Identify which cell holds the provided text, then report its [X, Y] central coordinate. 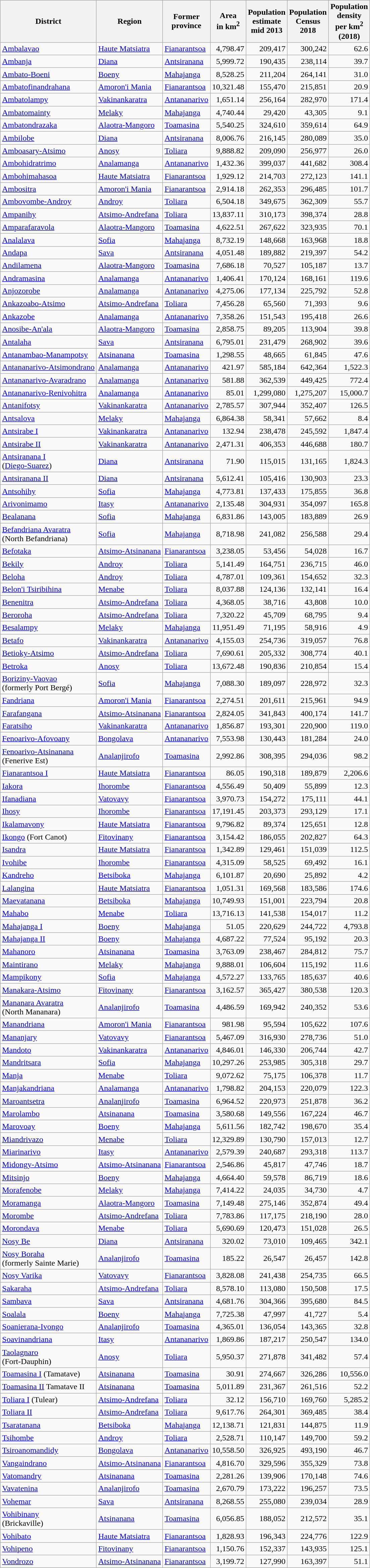
2,858.75 [228, 329]
241,438 [267, 1276]
Miandrivazo [48, 1139]
32.8 [349, 1327]
18.6 [349, 1178]
148,668 [267, 240]
220,900 [308, 726]
6,056.85 [228, 1518]
Fenoarivo-Afovoany [48, 739]
129,461 [267, 850]
Vohibato [48, 1536]
189,097 [267, 683]
10,321.48 [228, 87]
254,735 [308, 1276]
Mahajanga II [48, 939]
113,080 [267, 1288]
137,433 [267, 491]
36.2 [349, 1101]
Fenoarivo-Atsinanana(Fenerive Est) [48, 756]
228,972 [308, 683]
58,341 [267, 418]
126.5 [349, 406]
Ambatofinandrahana [48, 87]
Morondava [48, 1228]
143,005 [267, 517]
324,610 [267, 125]
149,556 [267, 1114]
240,352 [308, 1007]
26,547 [267, 1259]
326,286 [308, 1374]
28.0 [349, 1216]
224,776 [308, 1536]
119.6 [349, 278]
105,416 [267, 478]
241,082 [267, 534]
Mahajanga I [48, 926]
349,675 [267, 202]
28.9 [349, 1501]
61,845 [308, 355]
4,846.01 [228, 1050]
Morafenobe [48, 1190]
Mandoto [48, 1050]
Populationestimatemid 2013 [267, 21]
268,902 [308, 342]
169,568 [267, 888]
38,716 [267, 602]
Ampanihy [48, 214]
1,406.41 [228, 278]
Antsalova [48, 418]
50,409 [267, 786]
Vohipeno [48, 1549]
3,580.68 [228, 1114]
134.0 [349, 1339]
3,154.42 [228, 837]
Antsohihy [48, 491]
362,539 [267, 380]
43,305 [308, 113]
Vangaindrano [48, 1463]
271,878 [267, 1356]
40.6 [349, 977]
236,715 [308, 564]
117,175 [267, 1216]
141,538 [267, 913]
71,195 [267, 628]
220,079 [308, 1088]
240,687 [267, 1152]
47,997 [267, 1314]
198,670 [308, 1126]
89,374 [267, 824]
95,594 [267, 1024]
4,051.48 [228, 253]
7,783.86 [228, 1216]
10,558.50 [228, 1450]
131,165 [308, 461]
Manja [48, 1075]
9,796.82 [228, 824]
204,153 [267, 1088]
Nosy Boraha(formerly Sainte Marie) [48, 1259]
305,318 [308, 1063]
7,358.26 [228, 316]
2,546.86 [228, 1165]
Andapa [48, 253]
11.7 [349, 1075]
1,869.86 [228, 1339]
421.97 [228, 367]
57.4 [349, 1356]
157,013 [308, 1139]
40.1 [349, 653]
151,028 [308, 1228]
Mananara Avaratra(North Mananara) [48, 1007]
293,129 [308, 811]
320.02 [228, 1241]
170,148 [308, 1476]
9.6 [349, 304]
Toliara I (Tulear) [48, 1400]
4.9 [349, 628]
449,425 [308, 380]
86.05 [228, 773]
183,586 [308, 888]
2,992.86 [228, 756]
18.8 [349, 240]
64.3 [349, 837]
Ambilobe [48, 138]
Manandriana [48, 1024]
308,395 [267, 756]
7,149.48 [228, 1203]
4,793.8 [349, 926]
Mahabo [48, 913]
122.3 [349, 1088]
642,364 [308, 367]
10,749.93 [228, 901]
Belon'i Tsiribihina [48, 589]
Fandriana [48, 700]
110,147 [267, 1438]
354,097 [308, 504]
7,690.61 [228, 653]
125.1 [349, 1549]
274,667 [267, 1374]
106,378 [308, 1075]
1,824.3 [349, 461]
Mandritsara [48, 1063]
250,547 [308, 1339]
PopulationCensus2018 [308, 21]
122.9 [349, 1536]
3,970.73 [228, 799]
45,709 [267, 615]
189,882 [267, 253]
105,187 [308, 265]
132,141 [308, 589]
5,285.2 [349, 1400]
68,795 [308, 615]
165.8 [349, 504]
239,034 [308, 1501]
Antananarivo-Renivohitra [48, 393]
Ihosy [48, 811]
28.8 [349, 214]
74.6 [349, 1476]
Ikalamavony [48, 824]
326,925 [267, 1450]
Ambohidratrimo [48, 163]
142.8 [349, 1259]
154,017 [308, 913]
4,556.49 [228, 786]
43,808 [308, 602]
9,888.01 [228, 965]
17,191.45 [228, 811]
238,478 [267, 431]
8,528.25 [228, 74]
Vavatenina [48, 1489]
177,134 [267, 291]
1,828.93 [228, 1536]
Antsiranana II [48, 478]
6,504.18 [228, 202]
11.9 [349, 1425]
308,774 [308, 653]
Analalava [48, 240]
1,522.3 [349, 367]
107.6 [349, 1024]
Manjakandriana [48, 1088]
319,057 [308, 640]
101.7 [349, 189]
51.05 [228, 926]
42.7 [349, 1050]
8,732.19 [228, 240]
1,299,080 [267, 393]
26,457 [308, 1259]
144,875 [308, 1425]
38.4 [349, 1412]
170,124 [267, 278]
Besalampy [48, 628]
12,329.89 [228, 1139]
Bekily [48, 564]
11.6 [349, 965]
71.90 [228, 461]
181,284 [308, 739]
12.3 [349, 786]
Sambava [48, 1301]
Andilamena [48, 265]
231,367 [267, 1387]
52.8 [349, 291]
Soavinandriana [48, 1339]
4.2 [349, 875]
293,318 [308, 1152]
73.8 [349, 1463]
329,596 [267, 1463]
Ambatomainty [48, 113]
136,054 [267, 1327]
53.6 [349, 1007]
4,687.22 [228, 939]
25,892 [308, 875]
210,854 [308, 666]
7,725.38 [228, 1314]
Toamasina I (Tamatave) [48, 1374]
Manakara-Atsimo [48, 990]
Antsirabe II [48, 444]
73,010 [267, 1241]
167,224 [308, 1114]
39.8 [349, 329]
3,828.08 [228, 1276]
8,037.88 [228, 589]
255,080 [267, 1501]
106,604 [267, 965]
264,141 [308, 74]
Boriziny-Vaovao(formerly Port Bergé) [48, 683]
55,899 [308, 786]
4,740.44 [228, 113]
Areain km2 [228, 21]
1,150.76 [228, 1549]
26.5 [349, 1228]
17.5 [349, 1288]
307,944 [267, 406]
75.7 [349, 952]
26.6 [349, 316]
70.1 [349, 227]
2,206.6 [349, 773]
223,794 [308, 901]
1,342.89 [228, 850]
Anjozorobe [48, 291]
Betafo [48, 640]
4,368.05 [228, 602]
12,138.71 [228, 1425]
190,318 [267, 773]
Antsirabe I [48, 431]
89,205 [267, 329]
1,051.31 [228, 888]
251,878 [308, 1101]
238,114 [308, 61]
Mitsinjo [48, 1178]
215,961 [308, 700]
4,787.01 [228, 577]
218,190 [308, 1216]
196,343 [267, 1536]
29.7 [349, 1063]
2,274.51 [228, 700]
6,101.87 [228, 875]
59,578 [267, 1178]
6,864.38 [228, 418]
57,662 [308, 418]
15,000.7 [349, 393]
171.4 [349, 100]
16.1 [349, 862]
5,999.72 [228, 61]
16.7 [349, 551]
51.1 [349, 1561]
133,765 [267, 977]
190,836 [267, 666]
20.8 [349, 901]
120.3 [349, 990]
Tsaratanana [48, 1425]
48,665 [267, 355]
121,831 [267, 1425]
275,146 [267, 1203]
8,718.98 [228, 534]
362,309 [308, 202]
193,301 [267, 726]
124,136 [267, 589]
Ambatolampy [48, 100]
189,879 [308, 773]
Miarinarivo [48, 1152]
47,746 [308, 1165]
Maintirano [48, 965]
Nosy Be [48, 1241]
54.2 [349, 253]
1,856.87 [228, 726]
113.7 [349, 1152]
13,716.13 [228, 913]
46.0 [349, 564]
188,052 [267, 1518]
Lalangina [48, 888]
Amparafaravola [48, 227]
Populationdensityper km2(2018) [349, 21]
31.0 [349, 74]
13,672.48 [228, 666]
10,556.0 [349, 1374]
30.91 [228, 1374]
146,330 [267, 1050]
Region [130, 21]
6,831.86 [228, 517]
Marovoay [48, 1126]
35.1 [349, 1518]
4,155.03 [228, 640]
Ankazobe [48, 316]
44.1 [349, 799]
Ambovombe-Androy [48, 202]
9,617.76 [228, 1412]
94.9 [349, 700]
69,492 [308, 862]
581.88 [228, 380]
45,817 [267, 1165]
231,479 [267, 342]
2,914.18 [228, 189]
113,904 [308, 329]
202,827 [308, 837]
203,373 [267, 811]
2,471.31 [228, 444]
Sakaraha [48, 1288]
Tsiroanomandidy [48, 1450]
85.01 [228, 393]
155,470 [267, 87]
173,222 [267, 1489]
4,486.59 [228, 1007]
Ambositra [48, 189]
5,011.89 [228, 1387]
341,843 [267, 713]
109,361 [267, 577]
341,482 [308, 1356]
119.0 [349, 726]
76.8 [349, 640]
41,727 [308, 1314]
256,977 [308, 151]
127,990 [267, 1561]
1,798.82 [228, 1088]
183,889 [308, 517]
86,719 [308, 1178]
398,374 [308, 214]
5,612.41 [228, 478]
132.94 [228, 431]
154,272 [267, 799]
981.98 [228, 1024]
64.9 [349, 125]
1,847.4 [349, 431]
4,365.01 [228, 1327]
Betroka [48, 666]
4,622.51 [228, 227]
18.7 [349, 1165]
151,039 [308, 850]
399,037 [267, 163]
Tsihombe [48, 1438]
175,855 [308, 491]
369,485 [308, 1412]
Bealanana [48, 517]
164,751 [267, 564]
4,315.09 [228, 862]
2,579.39 [228, 1152]
Ambohimahasoa [48, 176]
446,688 [308, 444]
304,366 [267, 1301]
7,414.22 [228, 1190]
71,393 [308, 304]
8,268.55 [228, 1501]
212,572 [308, 1518]
98.2 [349, 756]
Farafangana [48, 713]
23.3 [349, 478]
26.9 [349, 517]
35.0 [349, 138]
174.6 [349, 888]
195,418 [308, 316]
182,742 [267, 1126]
Beloha [48, 577]
1,929.12 [228, 176]
Vondrozo [48, 1561]
282,970 [308, 100]
Antananarivo-Avaradrano [48, 380]
406,353 [267, 444]
261,516 [308, 1387]
17.1 [349, 811]
Moramanga [48, 1203]
152,337 [267, 1549]
300,242 [308, 49]
365,427 [267, 990]
4,681.76 [228, 1301]
254,736 [267, 640]
6,795.01 [228, 342]
29,420 [267, 113]
143,365 [308, 1327]
1,651.14 [228, 100]
13.7 [349, 265]
52.2 [349, 1387]
District [48, 21]
278,736 [308, 1037]
Ikongo (Fort Canot) [48, 837]
316,930 [267, 1037]
Ambatondrazaka [48, 125]
187,217 [267, 1339]
9,888.82 [228, 151]
29.4 [349, 534]
5,540.25 [228, 125]
7,320.22 [228, 615]
7,553.98 [228, 739]
2,528.71 [228, 1438]
Soanierana-Ivongo [48, 1327]
Taolagnaro(Fort-Dauphin) [48, 1356]
53,456 [267, 551]
Ambalavao [48, 49]
3,199.72 [228, 1561]
Mahanoro [48, 952]
109,465 [308, 1241]
141.1 [349, 176]
39.7 [349, 61]
206,744 [308, 1050]
180.7 [349, 444]
Iakora [48, 786]
272,123 [308, 176]
264,301 [267, 1412]
Andramasina [48, 278]
49.4 [349, 1203]
115,192 [308, 965]
130,443 [267, 739]
2,824.05 [228, 713]
2,281.26 [228, 1476]
32.12 [228, 1400]
65,560 [267, 304]
214,703 [267, 176]
Fianarantsoa I [48, 773]
Betioky-Atsimo [48, 653]
359,614 [308, 125]
493,190 [308, 1450]
130,790 [267, 1139]
54,028 [308, 551]
9.1 [349, 113]
196,257 [308, 1489]
267,622 [267, 227]
4,773.81 [228, 491]
Beroroha [48, 615]
209,417 [267, 49]
84.5 [349, 1301]
5.4 [349, 1314]
3,238.05 [228, 551]
11.2 [349, 913]
Formerprovince [186, 21]
Benenitra [48, 602]
15.4 [349, 666]
296,485 [308, 189]
39.6 [349, 342]
169,760 [308, 1400]
20.3 [349, 939]
352,407 [308, 406]
Antanambao-Manampotsy [48, 355]
310,173 [267, 214]
55.7 [349, 202]
Ambato-Boeni [48, 74]
151,001 [267, 901]
143,935 [308, 1549]
Marolambo [48, 1114]
5,467.09 [228, 1037]
3,763.09 [228, 952]
Ankazoabo-Atsimo [48, 304]
11,951.49 [228, 628]
163,968 [308, 240]
Ifanadiana [48, 799]
Antalaha [48, 342]
280,089 [308, 138]
Mampikony [48, 977]
245,592 [308, 431]
154,652 [308, 577]
201,611 [267, 700]
24.0 [349, 739]
7,686.18 [228, 265]
12.8 [349, 824]
13,837.11 [228, 214]
209,090 [267, 151]
9.4 [349, 615]
47.6 [349, 355]
Ivohibe [48, 862]
Vohemar [48, 1501]
294,036 [308, 756]
Vatomandry [48, 1476]
205,332 [267, 653]
185,637 [308, 977]
8.4 [349, 418]
Mananjary [48, 1037]
139,906 [267, 1476]
Antananarivo-Atsimondrano [48, 367]
8,006.76 [228, 138]
Befandriana Avaratra(North Befandriana) [48, 534]
Soalala [48, 1314]
8,578.10 [228, 1288]
26.0 [349, 151]
400,174 [308, 713]
4,275.06 [228, 291]
70,527 [267, 265]
323,935 [308, 227]
151,543 [267, 316]
395,680 [308, 1301]
7,456.28 [228, 304]
5,611.56 [228, 1126]
Vohibinany(Brickaville) [48, 1518]
Toliara II [48, 1412]
380,538 [308, 990]
225,792 [308, 291]
Amboasary-Atsimo [48, 151]
262,353 [267, 189]
Ambanja [48, 61]
2,135.48 [228, 504]
342.1 [349, 1241]
130,903 [308, 478]
12.7 [349, 1139]
59.2 [349, 1438]
9,072.62 [228, 1075]
24,035 [267, 1190]
585,184 [267, 367]
Isandra [48, 850]
20,690 [267, 875]
2,785.57 [228, 406]
215,851 [308, 87]
35.4 [349, 1126]
4,816.70 [228, 1463]
120,473 [267, 1228]
5,141.49 [228, 564]
Toamasina II Tamatave II [48, 1387]
75,175 [267, 1075]
163,397 [308, 1561]
216,145 [267, 138]
Midongy-Atsimo [48, 1165]
Antanifotsy [48, 406]
175,111 [308, 799]
20.9 [349, 87]
1,275,207 [308, 393]
77,524 [267, 939]
141.7 [349, 713]
220,629 [267, 926]
3,162.57 [228, 990]
58,916 [308, 628]
149,700 [308, 1438]
253,985 [267, 1063]
125,651 [308, 824]
211,204 [267, 74]
Anosibe-An'ala [48, 329]
4,572.27 [228, 977]
Morombe [48, 1216]
51.0 [349, 1037]
10,297.26 [228, 1063]
Nosy Varika [48, 1276]
244,722 [308, 926]
95,192 [308, 939]
73.5 [349, 1489]
355,329 [308, 1463]
66.5 [349, 1276]
Kandreho [48, 875]
58,525 [267, 862]
156,710 [267, 1400]
36.8 [349, 491]
169,942 [267, 1007]
190,435 [267, 61]
256,588 [308, 534]
Faratsiho [48, 726]
308.4 [349, 163]
772.4 [349, 380]
Maroantsetra [48, 1101]
16.4 [349, 589]
352,874 [308, 1203]
256,164 [267, 100]
4.7 [349, 1190]
4,798.47 [228, 49]
62.6 [349, 49]
Arivonimamo [48, 504]
Maevatanana [48, 901]
238,467 [267, 952]
150,508 [308, 1288]
5,950.37 [228, 1356]
10.0 [349, 602]
Befotaka [48, 551]
168,161 [308, 278]
112.5 [349, 850]
115,015 [267, 461]
105,622 [308, 1024]
186,055 [267, 837]
6,964.52 [228, 1101]
284,812 [308, 952]
185.22 [228, 1259]
304,931 [267, 504]
5,690.69 [228, 1228]
7,088.30 [228, 683]
441,682 [308, 163]
2,670.79 [228, 1489]
1,298.55 [228, 355]
4,664.40 [228, 1178]
Antsiranana I(Diego-Suarez) [48, 461]
34,730 [308, 1190]
220,973 [267, 1101]
219,397 [308, 253]
1,432.36 [228, 163]
